Identify which cell holds the provided text, then report its (X, Y) central coordinate. 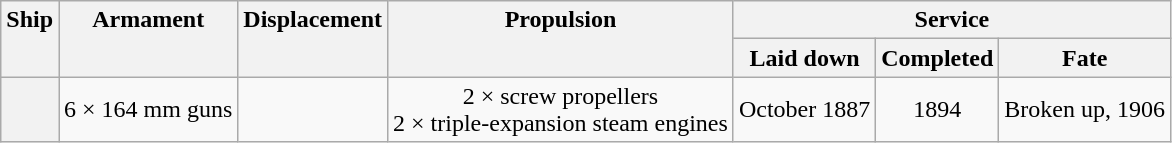
Completed (938, 58)
2 × screw propellers2 × triple-expansion steam engines (561, 110)
6 × 164 mm guns (148, 110)
1894 (938, 110)
Propulsion (561, 39)
Service (952, 20)
October 1887 (804, 110)
Displacement (313, 39)
Armament (148, 39)
Fate (1085, 58)
Ship (30, 39)
Broken up, 1906 (1085, 110)
Laid down (804, 58)
